Capture the cell that displays the provided text and extract its [X, Y] central coordinate. 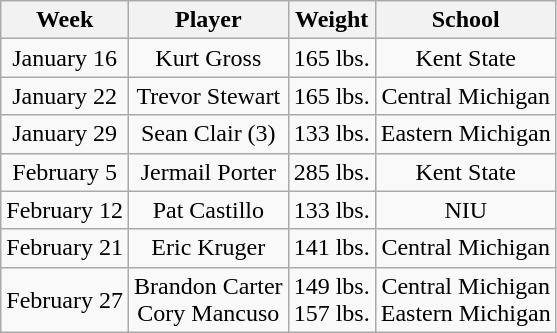
Brandon CarterCory Mancuso [208, 300]
NIU [466, 210]
February 21 [65, 248]
February 12 [65, 210]
February 27 [65, 300]
141 lbs. [332, 248]
January 29 [65, 134]
January 22 [65, 96]
Kurt Gross [208, 58]
Pat Castillo [208, 210]
Player [208, 20]
School [466, 20]
Central MichiganEastern Michigan [466, 300]
285 lbs. [332, 172]
February 5 [65, 172]
Week [65, 20]
Eastern Michigan [466, 134]
Eric Kruger [208, 248]
149 lbs.157 lbs. [332, 300]
Weight [332, 20]
Trevor Stewart [208, 96]
Jermail Porter [208, 172]
Sean Clair (3) [208, 134]
January 16 [65, 58]
